Pinpoint the cell where the given text exists, returning its (x, y) midpoint coordinate. 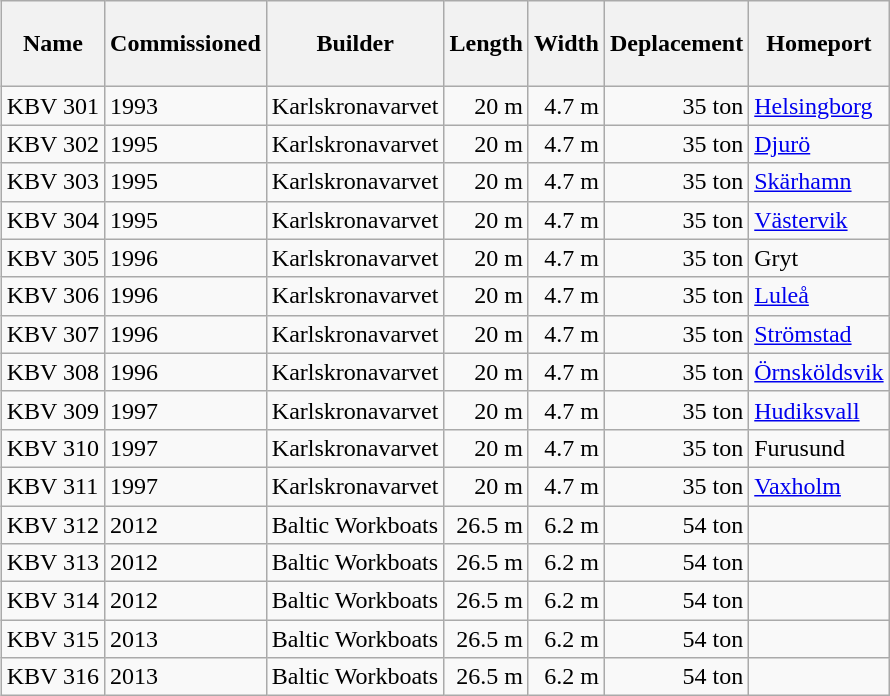
Homeport (819, 44)
KBV 304 (52, 220)
Skärhamn (819, 182)
Örnsköldsvik (819, 372)
KBV 311 (52, 486)
KBV 302 (52, 144)
KBV 314 (52, 601)
KBV 309 (52, 410)
Strömstad (819, 334)
Furusund (819, 448)
Width (566, 44)
Length (486, 44)
KBV 312 (52, 525)
KBV 313 (52, 563)
Builder (355, 44)
Commissioned (186, 44)
Gryt (819, 258)
KBV 306 (52, 296)
Västervik (819, 220)
KBV 315 (52, 639)
KBV 301 (52, 106)
Deplacement (676, 44)
KBV 307 (52, 334)
Hudiksvall (819, 410)
Vaxholm (819, 486)
Luleå (819, 296)
KBV 305 (52, 258)
Helsingborg (819, 106)
KBV 316 (52, 677)
Name (52, 44)
KBV 310 (52, 448)
KBV 303 (52, 182)
1993 (186, 106)
KBV 308 (52, 372)
Djurö (819, 144)
